Output the [x, y] coordinate of the center of the cell containing the given text.  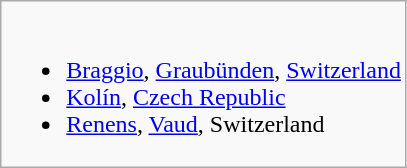
Braggio, Graubünden, Switzerland Kolín, Czech Republic Renens, Vaud, Switzerland [204, 84]
